Capture the cell that displays the provided text and extract its [x, y] central coordinate. 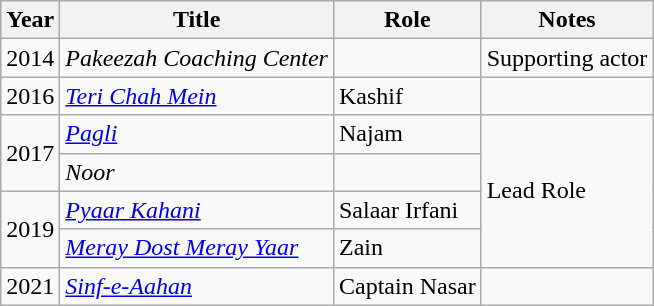
Notes [567, 20]
Pagli [197, 134]
2014 [30, 58]
2019 [30, 229]
Captain Nasar [407, 286]
Kashif [407, 96]
Najam [407, 134]
2021 [30, 286]
Year [30, 20]
Title [197, 20]
Pakeezah Coaching Center [197, 58]
Role [407, 20]
Lead Role [567, 191]
Salaar Irfani [407, 210]
Teri Chah Mein [197, 96]
Noor [197, 172]
2016 [30, 96]
Pyaar Kahani [197, 210]
Zain [407, 248]
Supporting actor [567, 58]
2017 [30, 153]
Meray Dost Meray Yaar [197, 248]
Sinf-e-Aahan [197, 286]
